Detect which cell encompasses the target text, then output its [X, Y] center coordinate. 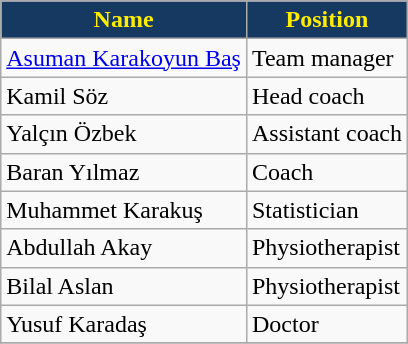
Kamil Söz [124, 96]
Abdullah Akay [124, 248]
Position [326, 20]
Yalçın Özbek [124, 134]
Assistant coach [326, 134]
Statistician [326, 210]
Doctor [326, 324]
Asuman Karakoyun Baş [124, 58]
Yusuf Karadaş [124, 324]
Team manager [326, 58]
Baran Yılmaz [124, 172]
Bilal Aslan [124, 286]
Head coach [326, 96]
Muhammet Karakuş [124, 210]
Name [124, 20]
Coach [326, 172]
